Pinpoint the cell where the given text exists, returning its [X, Y] midpoint coordinate. 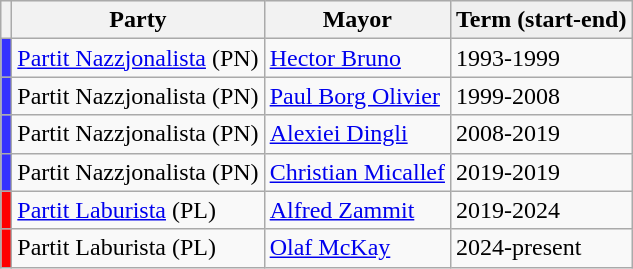
Olaf McKay [357, 248]
Hector Bruno [357, 58]
2019-2024 [540, 210]
Party [138, 20]
2019-2019 [540, 172]
2008-2019 [540, 134]
2024-present [540, 248]
Mayor [357, 20]
Paul Borg Olivier [357, 96]
Term (start-end) [540, 20]
Christian Micallef [357, 172]
1999-2008 [540, 96]
Alfred Zammit [357, 210]
Alexiei Dingli [357, 134]
1993-1999 [540, 58]
